Extract the [X, Y] coordinate from the center of the cell holding the provided text.  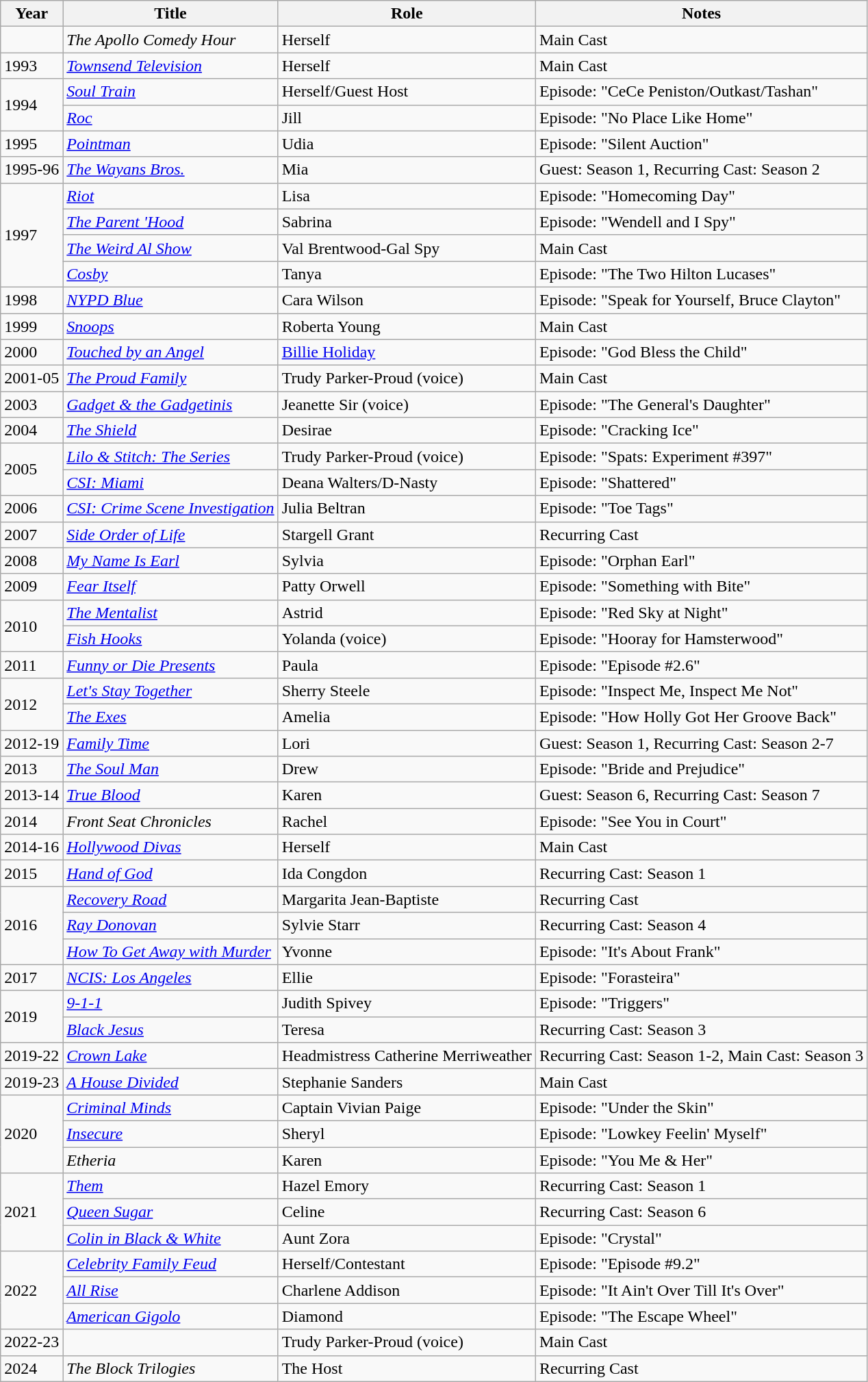
Episode: "Cracking Ice" [701, 431]
Townsend Television [170, 66]
Recurring Cast: Season 3 [701, 1029]
1995-96 [31, 170]
Episode: "Spats: Experiment #397" [701, 457]
CSI: Crime Scene Investigation [170, 509]
Them [170, 1186]
Role [407, 14]
2003 [31, 405]
Yolanda (voice) [407, 639]
Celine [407, 1212]
2021 [31, 1212]
Episode: "Lowkey Feelin' Myself" [701, 1134]
Charlene Addison [407, 1290]
The Weird Al Show [170, 248]
The Shield [170, 431]
The Parent 'Hood [170, 222]
Captain Vivian Paige [407, 1108]
Mia [407, 170]
Episode: "Inspect Me, Inspect Me Not" [701, 691]
NYPD Blue [170, 300]
Recovery Road [170, 899]
Cara Wilson [407, 300]
Episode: "See You in Court" [701, 821]
Episode: "Toe Tags" [701, 509]
2000 [31, 353]
Ray Donovan [170, 925]
Episode: "Forasteira" [701, 977]
Riot [170, 196]
Jeanette Sir (voice) [407, 405]
Celebrity Family Feud [170, 1264]
Paula [407, 665]
Family Time [170, 743]
Yvonne [407, 951]
Judith Spivey [407, 1003]
All Rise [170, 1290]
Episode: "The Two Hilton Lucases" [701, 274]
Sherry Steele [407, 691]
Hand of God [170, 873]
2024 [31, 1368]
Recurring Cast: Season 1-2, Main Cast: Season 3 [701, 1055]
Snoops [170, 327]
2004 [31, 431]
Guest: Season 1, Recurring Cast: Season 2 [701, 170]
Episode: "God Bless the Child" [701, 353]
2009 [31, 587]
Drew [407, 769]
Soul Train [170, 92]
Sheryl [407, 1134]
Fish Hooks [170, 639]
The Mentalist [170, 613]
Touched by an Angel [170, 353]
Black Jesus [170, 1029]
Recurring Cast: Season 6 [701, 1212]
Episode: "Silent Auction" [701, 144]
Fear Itself [170, 587]
Episode: "The Escape Wheel" [701, 1316]
Jill [407, 118]
2017 [31, 977]
Teresa [407, 1029]
Funny or Die Presents [170, 665]
9-1-1 [170, 1003]
Sylvia [407, 561]
Sylvie Starr [407, 925]
2019 [31, 1016]
2007 [31, 535]
Rachel [407, 821]
Headmistress Catherine Merriweather [407, 1055]
American Gigolo [170, 1316]
Episode: "How Holly Got Her Groove Back" [701, 717]
1995 [31, 144]
Etheria [170, 1160]
Episode: "No Place Like Home" [701, 118]
1997 [31, 235]
CSI: Miami [170, 483]
2006 [31, 509]
Episode: "It's About Frank" [701, 951]
1999 [31, 327]
Episode: "Speak for Yourself, Bruce Clayton" [701, 300]
Aunt Zora [407, 1238]
2015 [31, 873]
A House Divided [170, 1082]
2022-23 [31, 1342]
Front Seat Chronicles [170, 821]
2012 [31, 704]
Hazel Emory [407, 1186]
2008 [31, 561]
The Proud Family [170, 379]
2016 [31, 925]
Astrid [407, 613]
Recurring Cast: Season 4 [701, 925]
Colin in Black & White [170, 1238]
Episode: "Shattered" [701, 483]
Episode: "Homecoming Day" [701, 196]
The Exes [170, 717]
Hollywood Divas [170, 847]
Let's Stay Together [170, 691]
Episode: "Wendell and I Spy" [701, 222]
2011 [31, 665]
2020 [31, 1134]
Insecure [170, 1134]
Desirae [407, 431]
Queen Sugar [170, 1212]
The Host [407, 1368]
Lisa [407, 196]
Ida Congdon [407, 873]
2019-22 [31, 1055]
Episode: "Hooray for Hamsterwood" [701, 639]
Guest: Season 1, Recurring Cast: Season 2-7 [701, 743]
The Wayans Bros. [170, 170]
2022 [31, 1290]
Herself/Guest Host [407, 92]
Tanya [407, 274]
Episode: "Red Sky at Night" [701, 613]
NCIS: Los Angeles [170, 977]
Episode: "Bride and Prejudice" [701, 769]
2013 [31, 769]
Stephanie Sanders [407, 1082]
2014-16 [31, 847]
Episode: "Under the Skin" [701, 1108]
Episode: "Episode #9.2" [701, 1264]
Deana Walters/D-Nasty [407, 483]
How To Get Away with Murder [170, 951]
2005 [31, 470]
Val Brentwood-Gal Spy [407, 248]
Diamond [407, 1316]
Billie Holiday [407, 353]
Amelia [407, 717]
2019-23 [31, 1082]
Herself/Contestant [407, 1264]
Cosby [170, 274]
Patty Orwell [407, 587]
Roberta Young [407, 327]
1993 [31, 66]
1994 [31, 105]
Episode: "Something with Bite" [701, 587]
Episode: "Orphan Earl" [701, 561]
Episode: "Triggers" [701, 1003]
Episode: "You Me & Her" [701, 1160]
Episode: "The General's Daughter" [701, 405]
2012-19 [31, 743]
Stargell Grant [407, 535]
Margarita Jean-Baptiste [407, 899]
The Soul Man [170, 769]
Pointman [170, 144]
Julia Beltran [407, 509]
My Name Is Earl [170, 561]
2010 [31, 626]
True Blood [170, 795]
Episode: "CeCe Peniston/Outkast/Tashan" [701, 92]
Sabrina [407, 222]
The Block Trilogies [170, 1368]
Ellie [407, 977]
Udia [407, 144]
Episode: "Crystal" [701, 1238]
Roc [170, 118]
Title [170, 14]
Gadget & the Gadgetinis [170, 405]
Lilo & Stitch: The Series [170, 457]
2013-14 [31, 795]
Lori [407, 743]
Criminal Minds [170, 1108]
Year [31, 14]
Episode: "Episode #2.6" [701, 665]
The Apollo Comedy Hour [170, 40]
Notes [701, 14]
Side Order of Life [170, 535]
2014 [31, 821]
1998 [31, 300]
Crown Lake [170, 1055]
Guest: Season 6, Recurring Cast: Season 7 [701, 795]
Episode: "It Ain't Over Till It's Over" [701, 1290]
2001-05 [31, 379]
